Scan for the cell matching the given text and deliver its [x, y] coordinate at center. 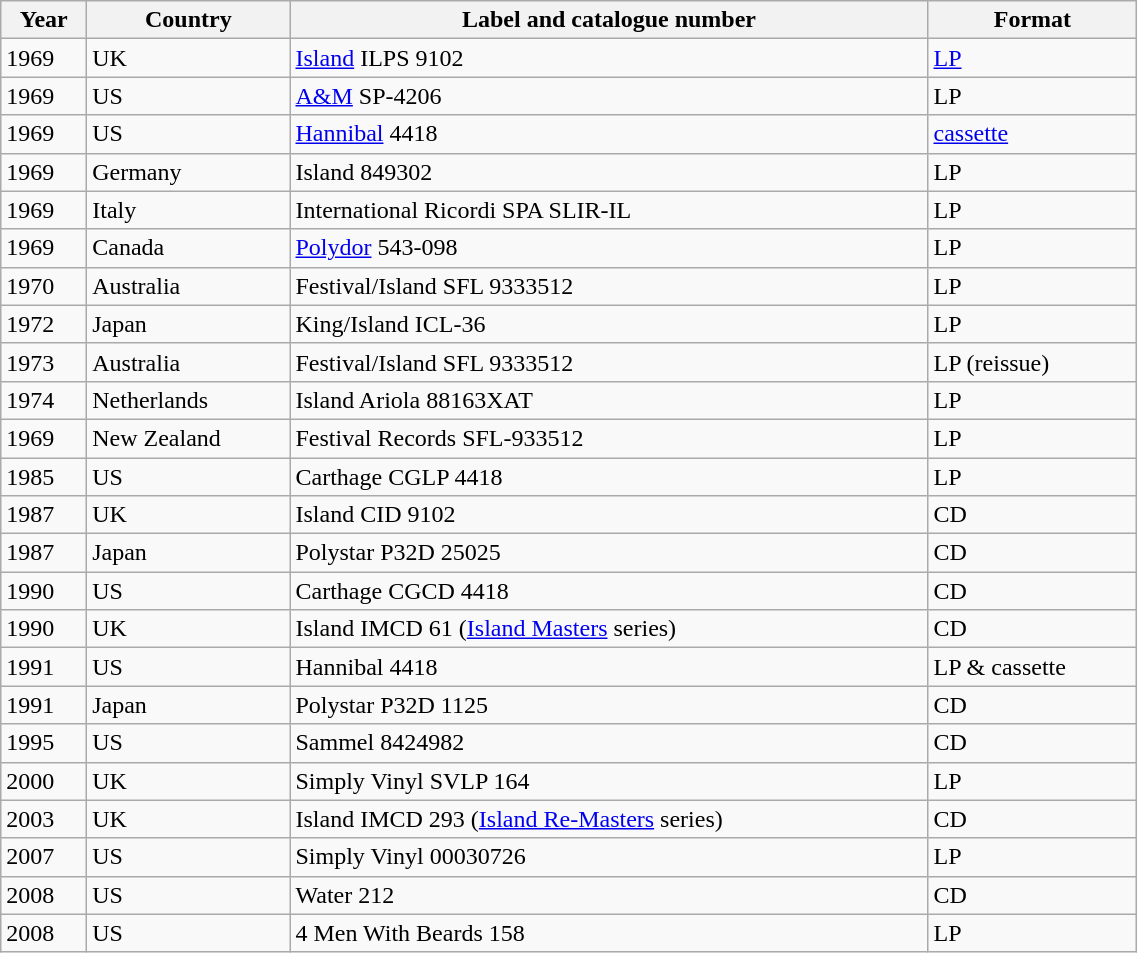
cassette [1032, 134]
New Zealand [188, 438]
1974 [44, 400]
Island IMCD 293 (Island Re-Masters series) [609, 819]
Label and catalogue number [609, 20]
1973 [44, 362]
Canada [188, 248]
Country [188, 20]
1970 [44, 286]
Simply Vinyl 00030726 [609, 857]
A&M SP-4206 [609, 96]
1972 [44, 324]
Simply Vinyl SVLP 164 [609, 781]
Water 212 [609, 895]
Year [44, 20]
Carthage CGLP 4418 [609, 477]
Polydor 543-098 [609, 248]
Format [1032, 20]
Island 849302 [609, 172]
King/Island ICL-36 [609, 324]
LP (reissue) [1032, 362]
Polystar P32D 25025 [609, 553]
Island Ariola 88163XAT [609, 400]
Island IMCD 61 (Island Masters series) [609, 629]
2007 [44, 857]
International Ricordi SPA SLIR-IL [609, 210]
2003 [44, 819]
Island ILPS 9102 [609, 58]
Italy [188, 210]
Festival Records SFL-933512 [609, 438]
LP & cassette [1032, 667]
Carthage CGCD 4418 [609, 591]
4 Men With Beards 158 [609, 933]
Germany [188, 172]
1985 [44, 477]
Netherlands [188, 400]
2000 [44, 781]
Island CID 9102 [609, 515]
1995 [44, 743]
Polystar P32D 1125 [609, 705]
Sammel 8424982 [609, 743]
